Return (x, y) of the center of cell containing provided text 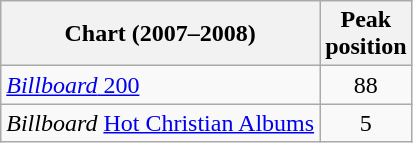
5 (366, 123)
Billboard Hot Christian Albums (160, 123)
88 (366, 85)
Billboard 200 (160, 85)
Chart (2007–2008) (160, 34)
Peakposition (366, 34)
